Determine the [x, y] coordinate at the center of the cell enclosing the given text.  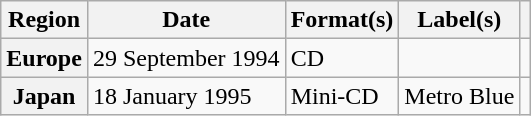
18 January 1995 [186, 96]
Region [44, 20]
Format(s) [342, 20]
Date [186, 20]
Metro Blue [460, 96]
Label(s) [460, 20]
Japan [44, 96]
CD [342, 58]
29 September 1994 [186, 58]
Mini-CD [342, 96]
Europe [44, 58]
